Return the (x, y) coordinate for the center point of the cell that contains the specified text.  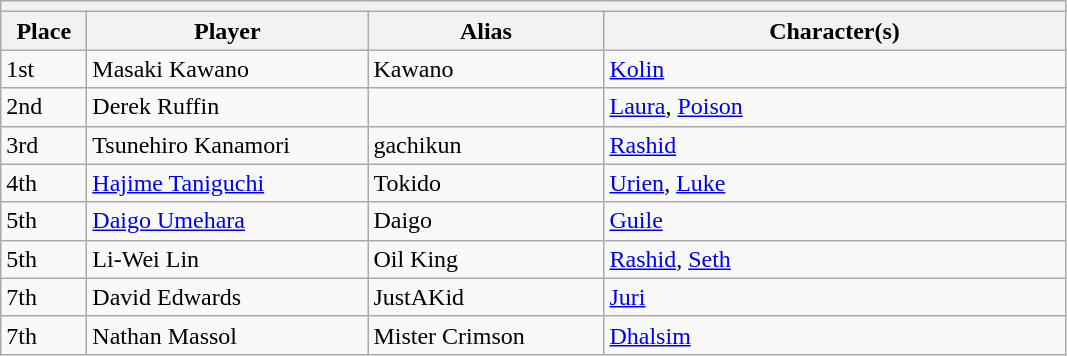
Rashid, Seth (834, 259)
Derek Ruffin (228, 107)
Laura, Poison (834, 107)
Character(s) (834, 31)
JustAKid (486, 297)
Li-Wei Lin (228, 259)
Rashid (834, 145)
Tokido (486, 183)
Kolin (834, 69)
Kawano (486, 69)
Nathan Massol (228, 335)
Hajime Taniguchi (228, 183)
2nd (44, 107)
Mister Crimson (486, 335)
Daigo (486, 221)
Place (44, 31)
Masaki Kawano (228, 69)
David Edwards (228, 297)
Urien, Luke (834, 183)
1st (44, 69)
3rd (44, 145)
4th (44, 183)
Alias (486, 31)
Daigo Umehara (228, 221)
Juri (834, 297)
Tsunehiro Kanamori (228, 145)
Dhalsim (834, 335)
gachikun (486, 145)
Oil King (486, 259)
Guile (834, 221)
Player (228, 31)
